Find where the given text appears and provide that cell's center as [X, Y] coordinate. 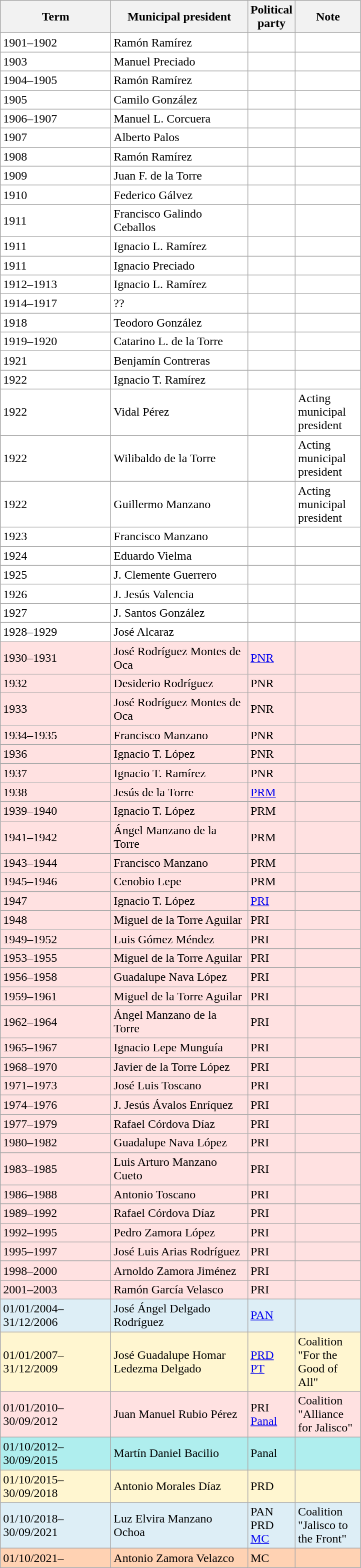
Eduardo Vielma [179, 556]
Cenobio Lepe [179, 882]
Desiderio Rodríguez [179, 684]
1927 [56, 613]
Antonio Toscano [179, 1194]
1930–1931 [56, 657]
01/10/2021– [56, 1558]
José Ángel Delgado Rodríguez [179, 1315]
J. Santos González [179, 613]
Luis Gómez Méndez [179, 939]
1908 [56, 157]
PAN [271, 1315]
Vidal Pérez [179, 412]
PAN PRD MC [271, 1525]
J. Jesús Valencia [179, 594]
1945–1946 [56, 882]
1983–1985 [56, 1168]
Luz Elvira Manzano Ochoa [179, 1525]
1932 [56, 684]
Catarino L. de la Torre [179, 342]
1980–1982 [56, 1143]
PRD PT [271, 1361]
1962–1964 [56, 1022]
1912–1913 [56, 285]
Ignacio Lepe Munguía [179, 1048]
1924 [56, 556]
1948 [56, 920]
1901–1902 [56, 43]
PRD [271, 1486]
J. Clemente Guerrero [179, 575]
1906–1907 [56, 119]
01/01/2010–30/09/2012 [56, 1414]
Antonio Morales Díaz [179, 1486]
Luis Arturo Manzano Cueto [179, 1168]
1989–1992 [56, 1213]
01/10/2012–30/09/2015 [56, 1453]
1903 [56, 62]
Antonio Zamora Velazco [179, 1558]
Manuel Preciado [179, 62]
Martín Daniel Bacilio [179, 1453]
Teodoro González [179, 323]
1953–1955 [56, 958]
1907 [56, 138]
01/10/2018–30/09/2021 [56, 1525]
Coalition "For the Good of All" [328, 1361]
Municipal president [179, 17]
Guillermo Manzano [179, 504]
1943–1944 [56, 863]
José Alcaraz [179, 632]
1918 [56, 323]
Juan F. de la Torre [179, 176]
01/10/2015–30/09/2018 [56, 1486]
Wilibaldo de la Torre [179, 458]
Benjamín Contreras [179, 361]
Francisco Galindo Ceballos [179, 220]
1986–1988 [56, 1194]
Ramón García Velasco [179, 1289]
1968–1970 [56, 1067]
?? [179, 304]
Political party [271, 17]
1998–2000 [56, 1270]
Note [328, 17]
Panal [271, 1453]
MC [271, 1558]
1926 [56, 594]
1928–1929 [56, 632]
1936 [56, 754]
Pedro Zamora López [179, 1232]
1904–1905 [56, 81]
1977–1979 [56, 1124]
1910 [56, 195]
1938 [56, 792]
1914–1917 [56, 304]
José Luis Toscano [179, 1086]
1959–1961 [56, 996]
1905 [56, 100]
Javier de la Torre López [179, 1067]
01/01/2004–31/12/2006 [56, 1315]
1956–1958 [56, 977]
1921 [56, 361]
Coalition "Jalisco to the Front" [328, 1525]
Term [56, 17]
J. Jesús Ávalos Enríquez [179, 1105]
1965–1967 [56, 1048]
1939–1940 [56, 811]
Jesús de la Torre [179, 792]
1925 [56, 575]
1971–1973 [56, 1086]
Ignacio Preciado [179, 266]
José Guadalupe Homar Ledezma Delgado [179, 1361]
Coalition "Alliance for Jalisco" [328, 1414]
Federico Gálvez [179, 195]
1933 [56, 709]
1947 [56, 901]
José Luis Arias Rodríguez [179, 1251]
Arnoldo Zamora Jiménez [179, 1270]
2001–2003 [56, 1289]
01/01/2007–31/12/2009 [56, 1361]
Juan Manuel Rubio Pérez [179, 1414]
1974–1976 [56, 1105]
1909 [56, 176]
1934–1935 [56, 735]
Camilo González [179, 100]
1995–1997 [56, 1251]
1923 [56, 537]
1919–1920 [56, 342]
1941–1942 [56, 837]
Manuel L. Corcuera [179, 119]
Alberto Palos [179, 138]
PRI Panal [271, 1414]
1992–1995 [56, 1232]
1949–1952 [56, 939]
1937 [56, 773]
